Determine the [X, Y] coordinate at the center of the cell enclosing the given text.  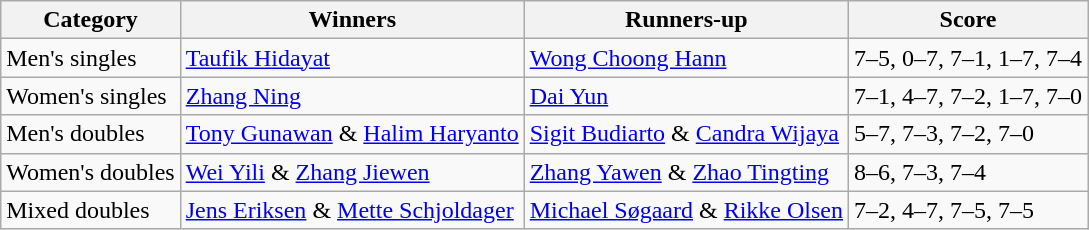
8–6, 7–3, 7–4 [968, 172]
Taufik Hidayat [352, 58]
Wong Choong Hann [686, 58]
Tony Gunawan & Halim Haryanto [352, 134]
Zhang Ning [352, 96]
Men's singles [90, 58]
Jens Eriksen & Mette Schjoldager [352, 210]
Category [90, 20]
Runners-up [686, 20]
Sigit Budiarto & Candra Wijaya [686, 134]
Zhang Yawen & Zhao Tingting [686, 172]
Men's doubles [90, 134]
Women's singles [90, 96]
5–7, 7–3, 7–2, 7–0 [968, 134]
Wei Yili & Zhang Jiewen [352, 172]
Dai Yun [686, 96]
Winners [352, 20]
7–5, 0–7, 7–1, 1–7, 7–4 [968, 58]
Women's doubles [90, 172]
Score [968, 20]
Michael Søgaard & Rikke Olsen [686, 210]
Mixed doubles [90, 210]
7–1, 4–7, 7–2, 1–7, 7–0 [968, 96]
7–2, 4–7, 7–5, 7–5 [968, 210]
